Identify which cell holds the provided text, then report its [X, Y] central coordinate. 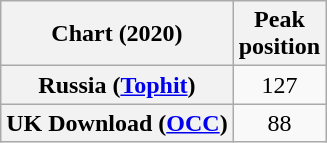
UK Download (OCC) [117, 123]
Russia (Tophit) [117, 85]
127 [279, 85]
Peakposition [279, 34]
Chart (2020) [117, 34]
88 [279, 123]
